Find where the given text appears and provide that cell's center as [x, y] coordinate. 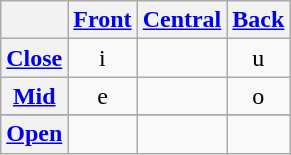
Front [102, 20]
Central [182, 20]
Back [258, 20]
u [258, 58]
e [102, 96]
o [258, 96]
i [102, 58]
Close [34, 58]
Open [34, 134]
Mid [34, 96]
